Determine the [X, Y] coordinate at the center of the cell enclosing the given text.  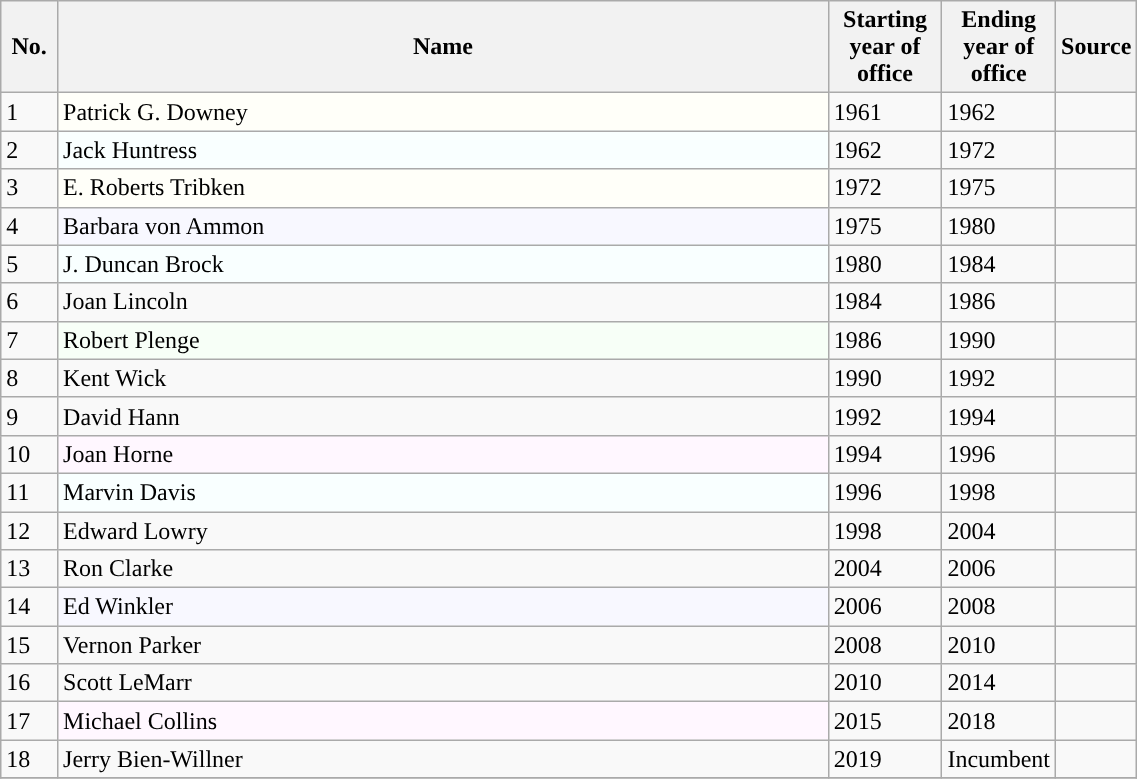
18 [30, 759]
Patrick G. Downey [444, 112]
E. Roberts Tribken [444, 188]
J. Duncan Brock [444, 264]
15 [30, 645]
5 [30, 264]
Incumbent [999, 759]
Vernon Parker [444, 645]
Michael Collins [444, 721]
2 [30, 150]
Edward Lowry [444, 531]
2018 [999, 721]
Kent Wick [444, 378]
Ending year of office [999, 47]
Ed Winkler [444, 607]
10 [30, 454]
2019 [885, 759]
Jack Huntress [444, 150]
13 [30, 569]
Barbara von Ammon [444, 226]
17 [30, 721]
4 [30, 226]
16 [30, 683]
6 [30, 302]
Ron Clarke [444, 569]
Joan Lincoln [444, 302]
12 [30, 531]
2015 [885, 721]
David Hann [444, 416]
3 [30, 188]
1 [30, 112]
8 [30, 378]
11 [30, 492]
1961 [885, 112]
9 [30, 416]
Robert Plenge [444, 340]
Name [444, 47]
No. [30, 47]
Source [1096, 47]
Jerry Bien-Willner [444, 759]
14 [30, 607]
7 [30, 340]
Scott LeMarr [444, 683]
Starting year of office [885, 47]
2014 [999, 683]
Joan Horne [444, 454]
Marvin Davis [444, 492]
